Find where the given text appears and provide that cell's center as (x, y) coordinate. 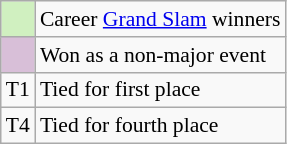
Tied for first place (160, 90)
Won as a non-major event (160, 55)
T4 (18, 126)
T1 (18, 90)
Tied for fourth place (160, 126)
Career Grand Slam winners (160, 19)
